From the cell containing the given text, extract its center point as (X, Y) coordinate. 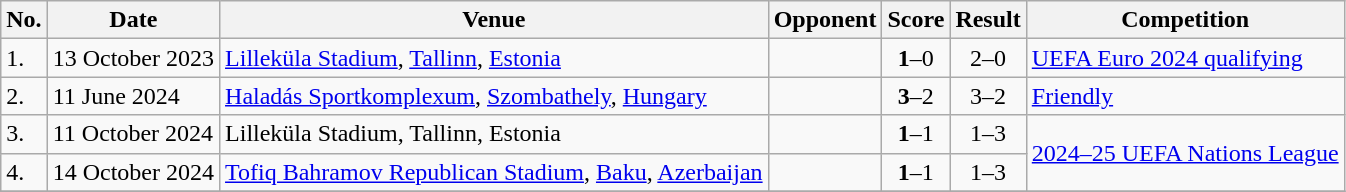
Competition (1185, 20)
Score (916, 20)
1–0 (916, 58)
2. (24, 96)
Haladás Sportkomplexum, Szombathely, Hungary (494, 96)
Date (133, 20)
1. (24, 58)
Opponent (825, 20)
Result (988, 20)
Friendly (1185, 96)
2–0 (988, 58)
UEFA Euro 2024 qualifying (1185, 58)
14 October 2024 (133, 172)
3. (24, 134)
4. (24, 172)
11 June 2024 (133, 96)
No. (24, 20)
Venue (494, 20)
13 October 2023 (133, 58)
Tofiq Bahramov Republican Stadium, Baku, Azerbaijan (494, 172)
2024–25 UEFA Nations League (1185, 153)
11 October 2024 (133, 134)
